From the cell containing the given text, extract its center point as (x, y) coordinate. 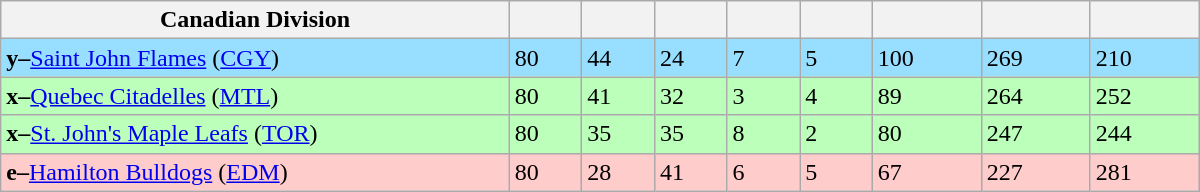
227 (1036, 172)
7 (764, 58)
32 (690, 96)
e–Hamilton Bulldogs (EDM) (255, 172)
4 (836, 96)
y–Saint John Flames (CGY) (255, 58)
67 (926, 172)
2 (836, 134)
269 (1036, 58)
x–Quebec Citadelles (MTL) (255, 96)
281 (1144, 172)
Canadian Division (255, 20)
100 (926, 58)
x–St. John's Maple Leafs (TOR) (255, 134)
244 (1144, 134)
247 (1036, 134)
264 (1036, 96)
8 (764, 134)
3 (764, 96)
44 (618, 58)
210 (1144, 58)
89 (926, 96)
28 (618, 172)
252 (1144, 96)
24 (690, 58)
6 (764, 172)
